Determine the [X, Y] coordinate at the center of the cell enclosing the given text.  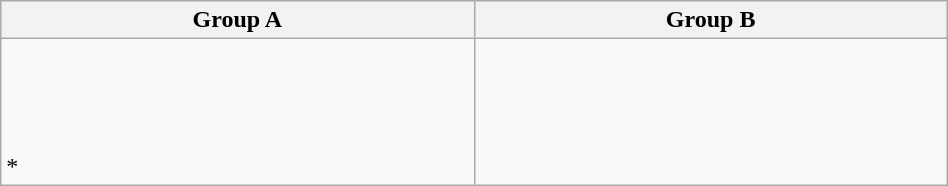
Group B [710, 20]
* [238, 112]
Group A [238, 20]
